Return the (X, Y) coordinate for the center point of the cell that contains the specified text.  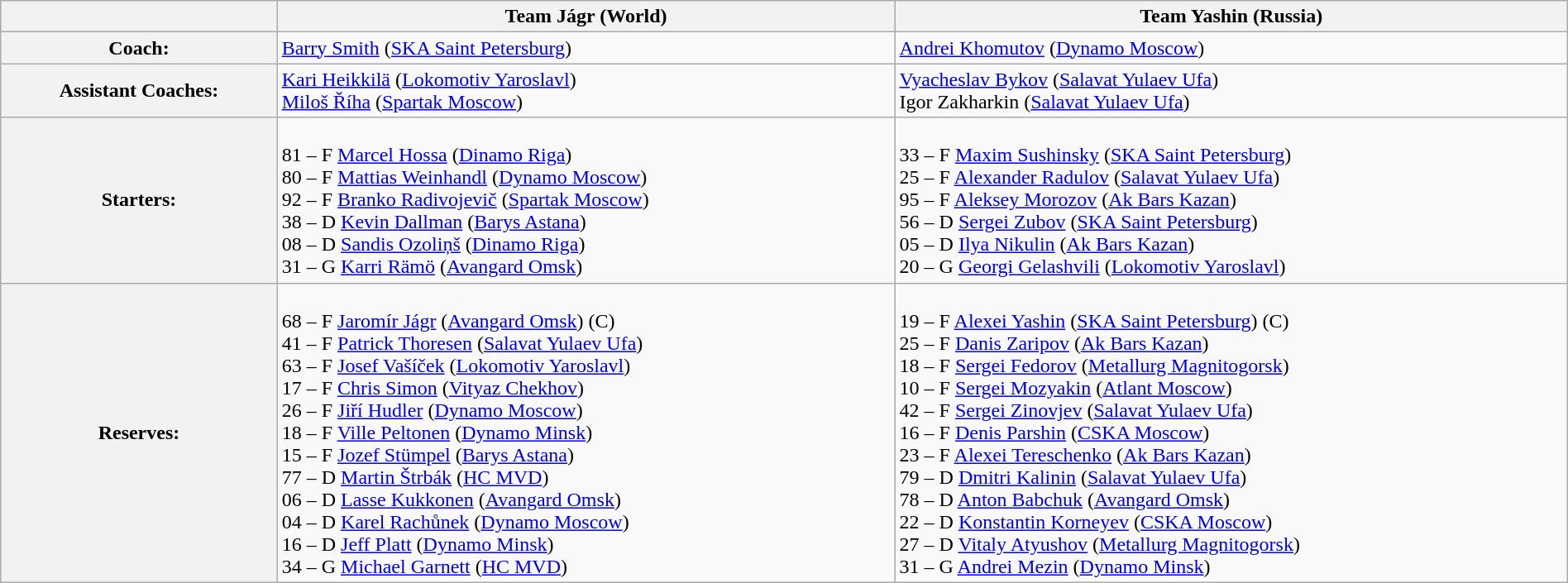
Andrei Khomutov (Dynamo Moscow) (1231, 48)
Vyacheslav Bykov (Salavat Yulaev Ufa) Igor Zakharkin (Salavat Yulaev Ufa) (1231, 91)
Team Yashin (Russia) (1231, 17)
Kari Heikkilä (Lokomotiv Yaroslavl) Miloš Říha (Spartak Moscow) (586, 91)
Assistant Coaches: (139, 91)
Barry Smith (SKA Saint Petersburg) (586, 48)
Team Jágr (World) (586, 17)
Reserves: (139, 432)
Starters: (139, 200)
Coach: (139, 48)
